Provide the (x, y) coordinate of the cell's center where the given text is located.  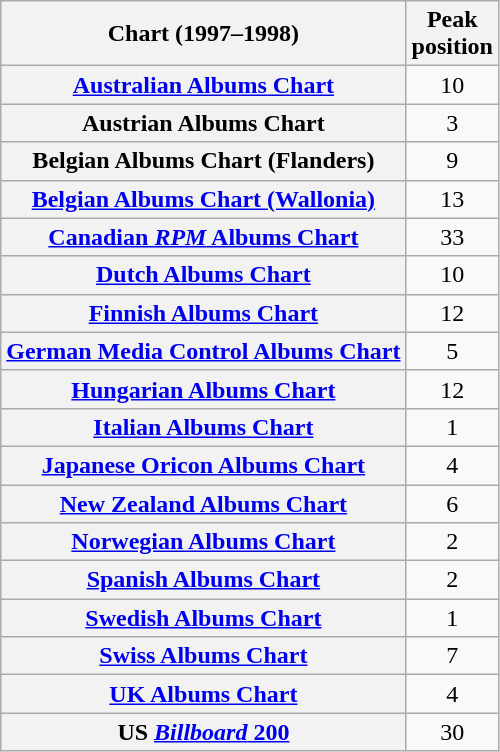
Belgian Albums Chart (Wallonia) (204, 199)
5 (452, 351)
Austrian Albums Chart (204, 123)
6 (452, 503)
New Zealand Albums Chart (204, 503)
Dutch Albums Chart (204, 275)
Chart (1997–1998) (204, 34)
Swiss Albums Chart (204, 656)
Canadian RPM Albums Chart (204, 237)
Peakposition (452, 34)
Japanese Oricon Albums Chart (204, 465)
Finnish Albums Chart (204, 313)
UK Albums Chart (204, 694)
Swedish Albums Chart (204, 618)
German Media Control Albums Chart (204, 351)
13 (452, 199)
9 (452, 161)
Australian Albums Chart (204, 85)
Belgian Albums Chart (Flanders) (204, 161)
7 (452, 656)
33 (452, 237)
US Billboard 200 (204, 732)
Spanish Albums Chart (204, 580)
30 (452, 732)
Norwegian Albums Chart (204, 542)
3 (452, 123)
Italian Albums Chart (204, 427)
Hungarian Albums Chart (204, 389)
